From the cell containing the given text, extract its center point as (x, y) coordinate. 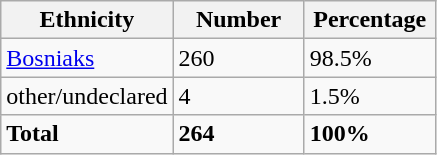
98.5% (370, 58)
Number (238, 20)
Percentage (370, 20)
260 (238, 58)
100% (370, 134)
4 (238, 96)
Bosniaks (87, 58)
1.5% (370, 96)
Ethnicity (87, 20)
264 (238, 134)
other/undeclared (87, 96)
Total (87, 134)
